Output the [x, y] coordinate of the center of the cell containing the given text.  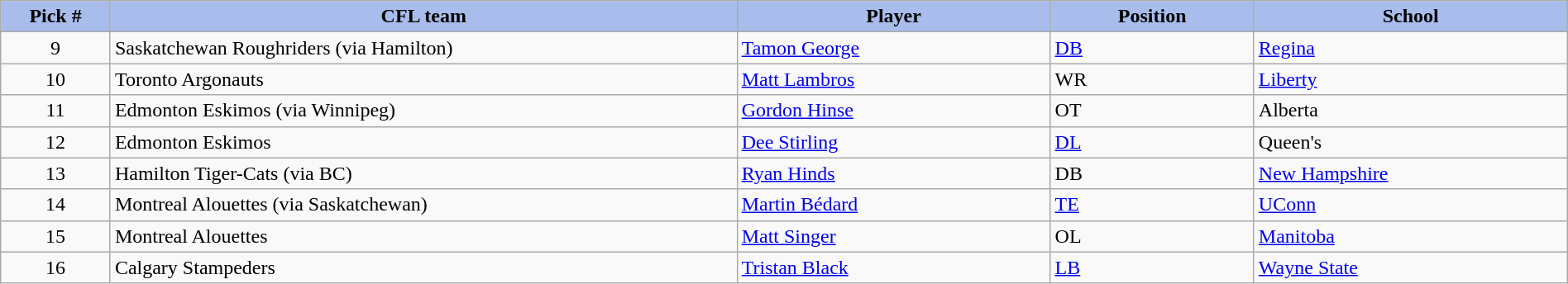
12 [56, 142]
Matt Lambros [893, 79]
Ryan Hinds [893, 173]
Dee Stirling [893, 142]
Wayne State [1411, 267]
DL [1152, 142]
13 [56, 173]
Liberty [1411, 79]
Position [1152, 17]
9 [56, 48]
Queen's [1411, 142]
Montreal Alouettes [423, 236]
Alberta [1411, 111]
WR [1152, 79]
Tristan Black [893, 267]
OL [1152, 236]
Manitoba [1411, 236]
15 [56, 236]
Calgary Stampeders [423, 267]
10 [56, 79]
Hamilton Tiger-Cats (via BC) [423, 173]
Saskatchewan Roughriders (via Hamilton) [423, 48]
New Hampshire [1411, 173]
16 [56, 267]
Martin Bédard [893, 205]
LB [1152, 267]
14 [56, 205]
Gordon Hinse [893, 111]
Tamon George [893, 48]
Pick # [56, 17]
Toronto Argonauts [423, 79]
Regina [1411, 48]
School [1411, 17]
UConn [1411, 205]
Montreal Alouettes (via Saskatchewan) [423, 205]
TE [1152, 205]
OT [1152, 111]
Edmonton Eskimos [423, 142]
11 [56, 111]
Matt Singer [893, 236]
CFL team [423, 17]
Player [893, 17]
Edmonton Eskimos (via Winnipeg) [423, 111]
